Pinpoint the cell where the given text exists, returning its (X, Y) midpoint coordinate. 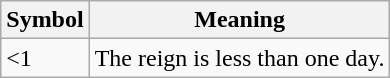
<1 (45, 58)
Symbol (45, 20)
Meaning (240, 20)
The reign is less than one day. (240, 58)
